Extract the [x, y] coordinate from the center of the cell holding the provided text.  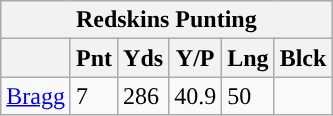
Y/P [196, 58]
Lng [248, 58]
7 [94, 96]
Pnt [94, 58]
40.9 [196, 96]
Blck [303, 58]
Bragg [36, 96]
50 [248, 96]
286 [144, 96]
Yds [144, 58]
Redskins Punting [166, 20]
